Provide the (X, Y) coordinate of the cell's center where the given text is located.  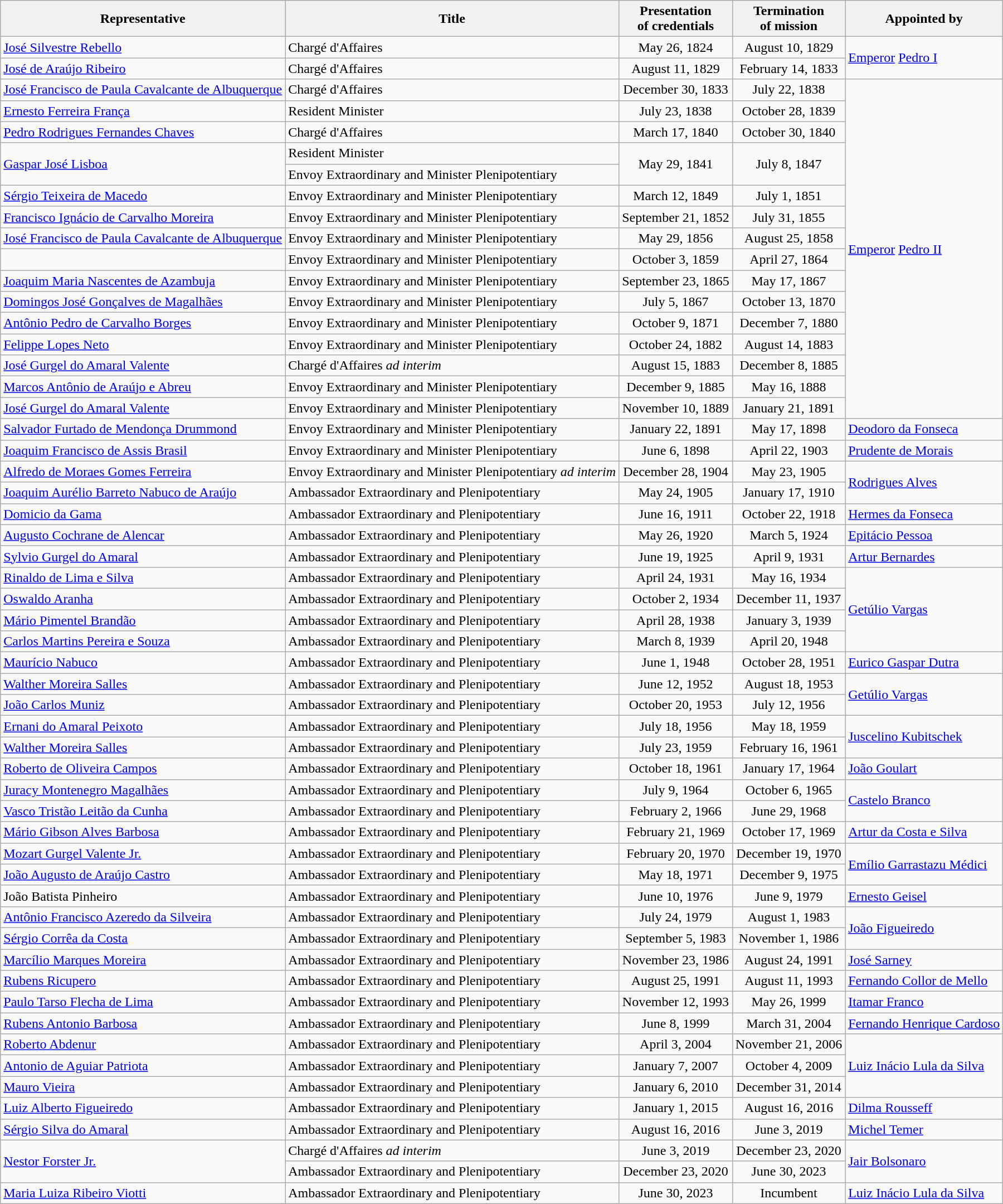
July 8, 1847 (788, 164)
Gaspar José Lisboa (143, 164)
March 8, 1939 (676, 642)
August 25, 1858 (788, 238)
January 7, 2007 (676, 1066)
Vasco Tristão Leitão da Cunha (143, 811)
July 1, 1851 (788, 196)
Paulo Tarso Flecha de Lima (143, 1002)
Nestor Forster Jr. (143, 1161)
January 3, 1939 (788, 620)
February 14, 1833 (788, 69)
Prudente de Morais (924, 450)
Fernando Henrique Cardoso (924, 1023)
July 5, 1867 (676, 302)
September 23, 1865 (676, 280)
November 21, 2006 (788, 1045)
June 6, 1898 (676, 450)
Marcos Antônio de Araújo e Abreu (143, 387)
João Goulart (924, 769)
May 26, 1824 (676, 47)
February 20, 1970 (676, 853)
Castelo Branco (924, 800)
Sérgio Corrêa da Costa (143, 938)
March 17, 1840 (676, 132)
July 23, 1959 (676, 747)
Rodrigues Alves (924, 482)
Michel Temer (924, 1129)
Ernani do Amaral Peixoto (143, 726)
Rubens Antonio Barbosa (143, 1023)
Domingos José Gonçalves de Magalhães (143, 302)
Oswaldo Aranha (143, 599)
Terminationof mission (788, 19)
April 28, 1938 (676, 620)
Incumbent (788, 1193)
April 20, 1948 (788, 642)
May 16, 1888 (788, 387)
Mário Pimentel Brandão (143, 620)
May 26, 1920 (676, 535)
Francisco Ignácio de Carvalho Moreira (143, 217)
June 10, 1976 (676, 896)
October 13, 1870 (788, 302)
João Batista Pinheiro (143, 896)
July 31, 1855 (788, 217)
Emperor Pedro II (924, 249)
Deodoro da Fonseca (924, 429)
November 12, 1993 (676, 1002)
October 30, 1840 (788, 132)
Appointed by (924, 19)
Domicio da Gama (143, 514)
July 18, 1956 (676, 726)
Sérgio Silva do Amaral (143, 1129)
Artur Bernardes (924, 556)
May 29, 1841 (676, 164)
José de Araújo Ribeiro (143, 69)
August 11, 1993 (788, 981)
April 9, 1931 (788, 556)
September 5, 1983 (676, 938)
Carlos Martins Pereira e Souza (143, 642)
August 10, 1829 (788, 47)
July 23, 1838 (676, 111)
December 19, 1970 (788, 853)
August 15, 1883 (676, 366)
Joaquim Francisco de Assis Brasil (143, 450)
Roberto de Oliveira Campos (143, 769)
João Figueiredo (924, 928)
April 27, 1864 (788, 259)
June 16, 1911 (676, 514)
Ernesto Geisel (924, 896)
José Silvestre Rebello (143, 47)
October 4, 2009 (788, 1066)
May 18, 1959 (788, 726)
February 16, 1961 (788, 747)
November 23, 1986 (676, 959)
Antonio de Aguiar Patriota (143, 1066)
Epitácio Pessoa (924, 535)
June 29, 1968 (788, 811)
July 12, 1956 (788, 705)
December 31, 2014 (788, 1087)
Eurico Gaspar Dutra (924, 663)
Rubens Ricupero (143, 981)
July 22, 1838 (788, 90)
March 12, 1849 (676, 196)
November 10, 1889 (676, 408)
Mozart Gurgel Valente Jr. (143, 853)
June 9, 1979 (788, 896)
December 8, 1885 (788, 366)
Augusto Cochrane de Alencar (143, 535)
Itamar Franco (924, 1002)
Pedro Rodrigues Fernandes Chaves (143, 132)
Jair Bolsonaro (924, 1161)
Luiz Alberto Figueiredo (143, 1108)
November 1, 1986 (788, 938)
February 21, 1969 (676, 832)
Presentationof credentials (676, 19)
Juscelino Kubitschek (924, 737)
February 2, 1966 (676, 811)
Title (452, 19)
March 5, 1924 (788, 535)
Maria Luiza Ribeiro Viotti (143, 1193)
August 14, 1883 (788, 344)
Mauro Vieira (143, 1087)
Salvador Furtado de Mendonça Drummond (143, 429)
Fernando Collor de Mello (924, 981)
March 31, 2004 (788, 1023)
Juracy Montenegro Magalhães (143, 790)
Sérgio Teixeira de Macedo (143, 196)
October 22, 1918 (788, 514)
Antônio Pedro de Carvalho Borges (143, 323)
August 18, 1953 (788, 684)
May 26, 1999 (788, 1002)
Ernesto Ferreira França (143, 111)
Emperor Pedro I (924, 58)
October 18, 1961 (676, 769)
January 17, 1964 (788, 769)
Maurício Nabuco (143, 663)
June 1, 1948 (676, 663)
June 19, 1925 (676, 556)
October 20, 1953 (676, 705)
October 6, 1965 (788, 790)
December 9, 1885 (676, 387)
April 22, 1903 (788, 450)
Marcílio Marques Moreira (143, 959)
August 25, 1991 (676, 981)
October 24, 1882 (676, 344)
Representative (143, 19)
January 21, 1891 (788, 408)
Envoy Extraordinary and Minister Plenipotentiary ad interim (452, 472)
January 17, 1910 (788, 493)
May 16, 1934 (788, 577)
Dilma Rousseff (924, 1108)
João Augusto de Araújo Castro (143, 875)
Joaquim Maria Nascentes de Azambuja (143, 280)
June 12, 1952 (676, 684)
May 23, 1905 (788, 472)
December 28, 1904 (676, 472)
September 21, 1852 (676, 217)
João Carlos Muniz (143, 705)
January 6, 2010 (676, 1087)
December 11, 1937 (788, 599)
April 24, 1931 (676, 577)
October 17, 1969 (788, 832)
October 28, 1839 (788, 111)
July 9, 1964 (676, 790)
May 29, 1856 (676, 238)
Alfredo de Moraes Gomes Ferreira (143, 472)
Hermes da Fonseca (924, 514)
December 9, 1975 (788, 875)
October 28, 1951 (788, 663)
Rinaldo de Lima e Silva (143, 577)
January 22, 1891 (676, 429)
May 17, 1898 (788, 429)
August 11, 1829 (676, 69)
May 18, 1971 (676, 875)
Emílio Garrastazu Médici (924, 864)
Artur da Costa e Silva (924, 832)
Roberto Abdenur (143, 1045)
August 24, 1991 (788, 959)
June 8, 1999 (676, 1023)
August 1, 1983 (788, 917)
Antônio Francisco Azeredo da Silveira (143, 917)
José Sarney (924, 959)
October 3, 1859 (676, 259)
Joaquim Aurélio Barreto Nabuco de Araújo (143, 493)
October 9, 1871 (676, 323)
May 24, 1905 (676, 493)
April 3, 2004 (676, 1045)
Felippe Lopes Neto (143, 344)
May 17, 1867 (788, 280)
December 30, 1833 (676, 90)
July 24, 1979 (676, 917)
December 7, 1880 (788, 323)
Mário Gibson Alves Barbosa (143, 832)
October 2, 1934 (676, 599)
January 1, 2015 (676, 1108)
Sylvio Gurgel do Amaral (143, 556)
